Return the [X, Y] coordinate for the center point of the cell that contains the specified text.  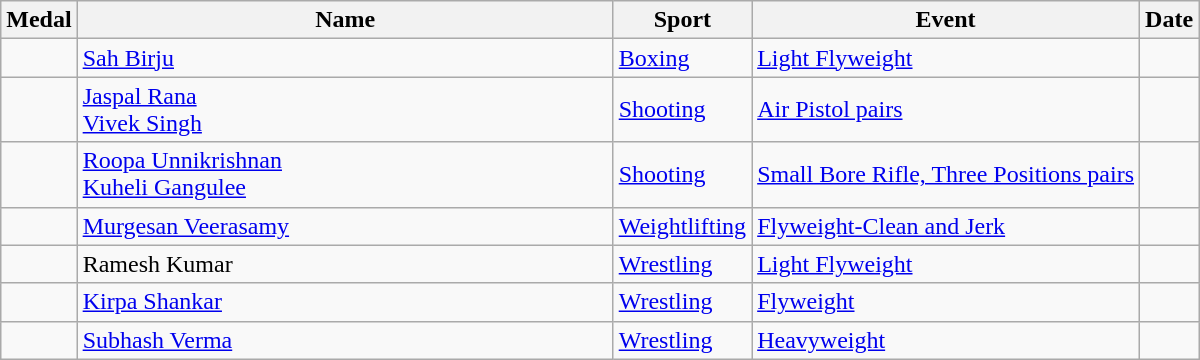
Heavyweight [946, 340]
Jaspal RanaVivek Singh [345, 110]
Sport [682, 20]
Subhash Verma [345, 340]
Medal [39, 20]
Date [1170, 20]
Boxing [682, 58]
Air Pistol pairs [946, 110]
Flyweight-Clean and Jerk [946, 226]
Weightlifting [682, 226]
Sah Birju [345, 58]
Ramesh Kumar [345, 264]
Murgesan Veerasamy [345, 226]
Roopa UnnikrishnanKuheli Gangulee [345, 174]
Kirpa Shankar [345, 302]
Small Bore Rifle, Three Positions pairs [946, 174]
Event [946, 20]
Name [345, 20]
Flyweight [946, 302]
